Detect which cell encompasses the target text, then output its [X, Y] center coordinate. 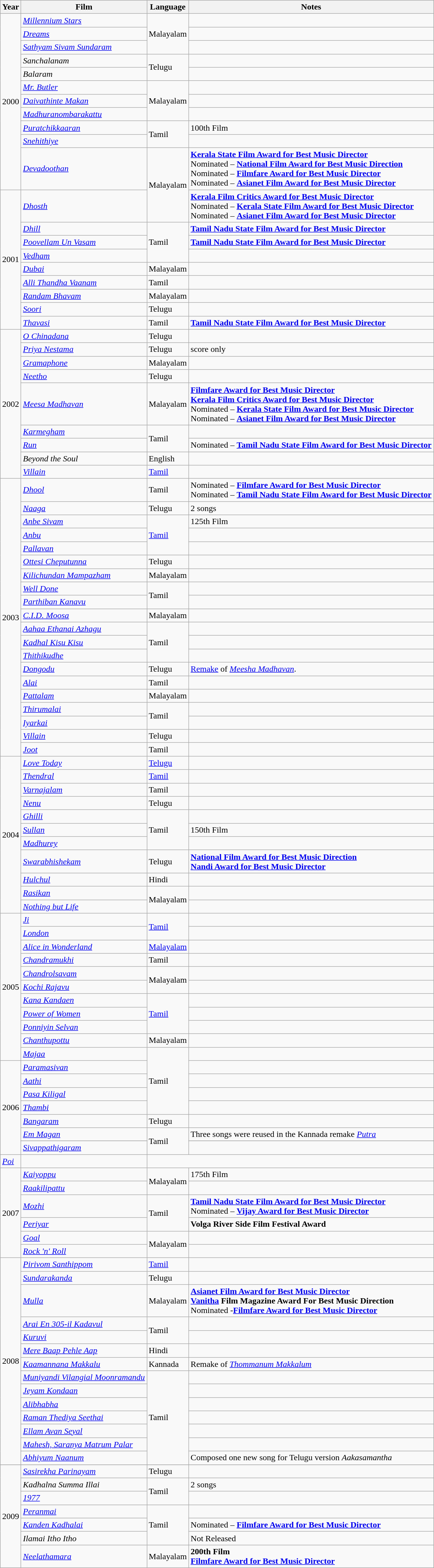
Chandramukhi [84, 960]
Kanden Kadhalai [84, 1525]
2005 [11, 987]
Alibhabha [84, 1404]
Ilamai Itho Itho [84, 1538]
175th Film [311, 1175]
Poovellam Un Vasam [84, 242]
Pasa Kiligal [84, 1094]
Periyar [84, 1224]
Jeyam Kondaan [84, 1391]
Kaamannana Makkalu [84, 1364]
Dubai [84, 269]
Em Magan [84, 1134]
Iyarkai [84, 723]
Nothing but Life [84, 906]
2003 [11, 617]
Anbe Sivam [84, 522]
2007 [11, 1213]
Well Done [84, 589]
2009 [11, 1516]
Kannada [168, 1364]
C.I.D. Moosa [84, 615]
Pattalam [84, 696]
Nenu [84, 803]
Thambi [84, 1107]
Ponniyin Selvan [84, 1027]
Balaram [84, 74]
100th Film [311, 127]
English [168, 458]
Sasirekha Parinayam [84, 1471]
Millennium Stars [84, 20]
Bangaram [84, 1121]
Thavasi [84, 323]
Film [84, 7]
Sanchalanam [84, 61]
Aathi [84, 1081]
O Chinadana [84, 336]
Nominated – Tamil Nadu State Film Award for Best Music Director [311, 445]
Pirivom Santhippom [84, 1264]
Kilichundan Mampazham [84, 575]
Karmegham [84, 431]
2004 [11, 835]
Neetho [84, 376]
Tamil Nadu State Film Award for Best Music Director Nominated – Vijay Award for Best Music Director [311, 1206]
Volga River Side Film Festival Award [311, 1224]
Dongodu [84, 669]
Dhool [84, 490]
Raman Thediya Seethai [84, 1418]
Chanthupottu [84, 1040]
Kuruvi [84, 1337]
Composed one new song for Telugu version Aakasamantha [311, 1458]
Sivappathigaram [84, 1148]
Sathyam Sivam Sundaram [84, 47]
Run [84, 445]
Kochi Rajavu [84, 987]
Mozhi [84, 1206]
Remake of Meesha Madhavan. [311, 669]
Power of Women [84, 1014]
Alice in Wonderland [84, 947]
Madhuranombarakattu [84, 114]
125th Film [311, 522]
Ottesi Cheputunna [84, 562]
2002 [11, 404]
Three songs were reused in the Kannada remake Putra [311, 1134]
Ellam Avan Seyal [84, 1431]
Abhiyum Naanum [84, 1458]
Rasikan [84, 893]
Paramasivan [84, 1067]
Mere Baap Pehle Aap [84, 1350]
Majaa [84, 1054]
Puratchikkaaran [84, 127]
Devadoothan [84, 168]
Sullan [84, 830]
Notes [311, 7]
2006 [11, 1107]
Thithikudhe [84, 655]
Raakilipattu [84, 1188]
1977 [84, 1498]
Poi [11, 1161]
Snehithiye [84, 141]
Kaiyoppu [84, 1175]
Chandrolsavam [84, 973]
Vedham [84, 256]
Varnajalam [84, 790]
Kana Kandaen [84, 1000]
Beyond the Soul [84, 458]
Arai En 305-il Kadavul [84, 1324]
Kadhalna Summa Illai [84, 1485]
Gramaphone [84, 363]
Aahaa Ethanai Azhagu [84, 629]
200th FilmFilmfare Award for Best Music Director [311, 1556]
Sundarakanda [84, 1278]
Peranmai [84, 1511]
Alli Thandha Vaanam [84, 282]
Randam Bhavam [84, 296]
Mulla [84, 1301]
London [84, 933]
Madhurey [84, 843]
Not Released [311, 1538]
Remake of Thommanum Makkalum [311, 1364]
score only [311, 349]
Dhill [84, 229]
Joot [84, 749]
Pallavan [84, 548]
150th Film [311, 830]
Daivathinte Makan [84, 101]
Dreams [84, 34]
Nominated – Filmfare Award for Best Music Director Nominated – Tamil Nadu State Film Award for Best Music Director [311, 490]
Kadhal Kisu Kisu [84, 642]
Meesa Madhavan [84, 404]
National Film Award for Best Music Direction Nandi Award for Best Music Director [311, 861]
Thendral [84, 776]
Priya Nestama [84, 349]
Rock 'n' Roll [84, 1251]
Anbu [84, 535]
2000 [11, 102]
2001 [11, 259]
Language [168, 7]
Thirumalai [84, 709]
Goal [84, 1238]
Mahesh, Saranya Matrum Palar [84, 1444]
Alai [84, 682]
Love Today [84, 763]
Mr. Butler [84, 87]
2008 [11, 1361]
Hulchul [84, 879]
Naaga [84, 508]
Ghilli [84, 816]
Neelathamara [84, 1556]
Ji [84, 920]
Swarabhishekam [84, 861]
Muniyandi Vilangial Moonramandu [84, 1377]
Soori [84, 309]
Parthiban Kanavu [84, 602]
Dhosth [84, 206]
Year [11, 7]
Nominated – Filmfare Award for Best Music Director [311, 1525]
Asianet Film Award for Best Music Director Vanitha Film Magazine Award For Best Music Direction Nominated -Filmfare Award for Best Music Director [311, 1301]
